From the cell containing the given text, extract its center point as (X, Y) coordinate. 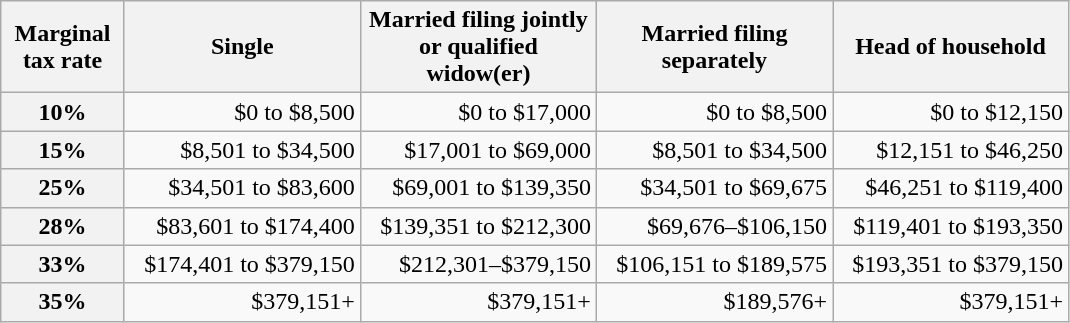
$34,501 to $69,675 (714, 188)
$139,351 to $212,300 (478, 226)
$69,676–$106,150 (714, 226)
$0 to $17,000 (478, 112)
$106,151 to $189,575 (714, 264)
Single (242, 47)
$34,501 to $83,600 (242, 188)
33% (63, 264)
$212,301–$379,150 (478, 264)
$0 to $12,150 (950, 112)
$17,001 to $69,000 (478, 150)
$119,401 to $193,350 (950, 226)
15% (63, 150)
Head of household (950, 47)
$69,001 to $139,350 (478, 188)
28% (63, 226)
$174,401 to $379,150 (242, 264)
35% (63, 302)
Marginal tax rate (63, 47)
$46,251 to $119,400 (950, 188)
Married filing jointly or qualified widow(er) (478, 47)
25% (63, 188)
$193,351 to $379,150 (950, 264)
10% (63, 112)
$83,601 to $174,400 (242, 226)
$189,576+ (714, 302)
$12,151 to $46,250 (950, 150)
Married filing separately (714, 47)
